From the cell containing the given text, extract its center point as (X, Y) coordinate. 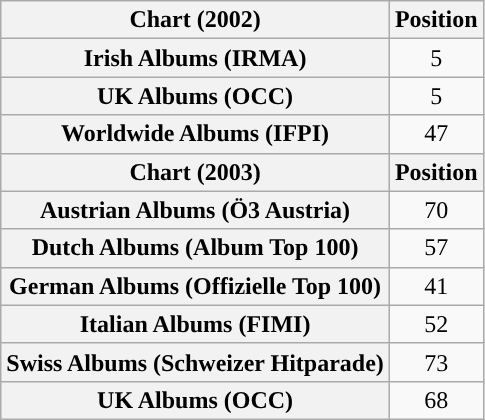
German Albums (Offizielle Top 100) (196, 286)
Italian Albums (FIMI) (196, 324)
Swiss Albums (Schweizer Hitparade) (196, 362)
Austrian Albums (Ö3 Austria) (196, 210)
73 (436, 362)
52 (436, 324)
Worldwide Albums (IFPI) (196, 134)
47 (436, 134)
Dutch Albums (Album Top 100) (196, 248)
Irish Albums (IRMA) (196, 58)
68 (436, 400)
70 (436, 210)
57 (436, 248)
Chart (2003) (196, 172)
41 (436, 286)
Chart (2002) (196, 20)
